Return the (X, Y) coordinate for the center point of the cell that contains the specified text.  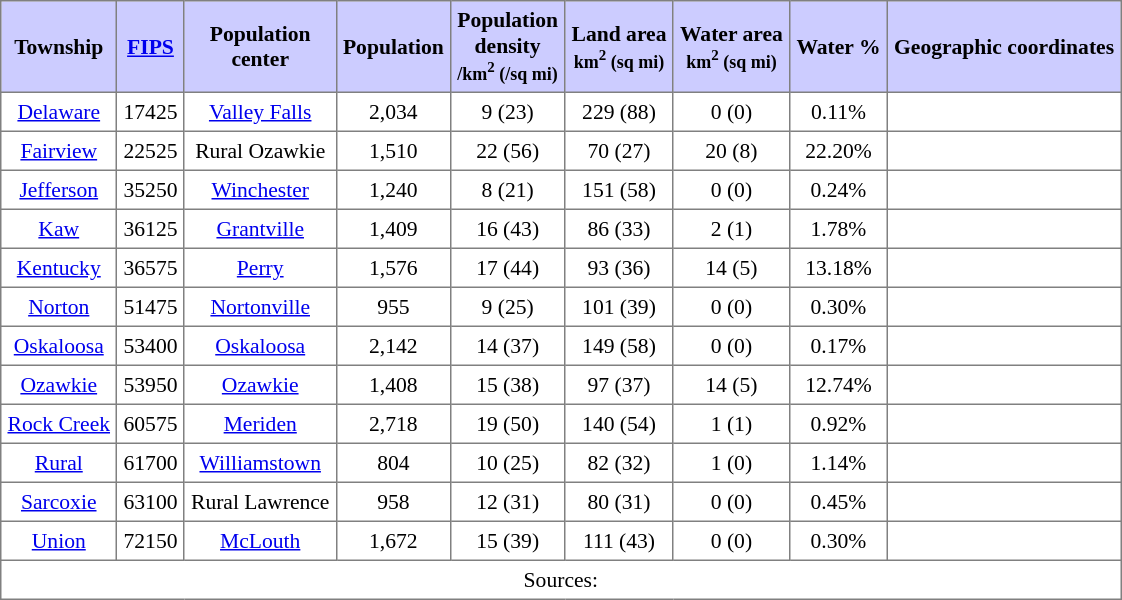
955 (393, 306)
9 (25) (507, 306)
Kaw (59, 228)
10 (25) (507, 462)
72150 (150, 540)
Water areakm2 (sq mi) (731, 47)
1,672 (393, 540)
61700 (150, 462)
0.92% (839, 424)
Rock Creek (59, 424)
2,142 (393, 346)
Fairview (59, 150)
McLouth (260, 540)
1,409 (393, 228)
2,034 (393, 112)
63100 (150, 502)
19 (50) (507, 424)
1 (1) (731, 424)
1 (0) (731, 462)
70 (27) (619, 150)
8 (21) (507, 190)
Township (59, 47)
86 (33) (619, 228)
35250 (150, 190)
12.74% (839, 384)
Rural (59, 462)
Valley Falls (260, 112)
804 (393, 462)
22 (56) (507, 150)
Williamstown (260, 462)
0.17% (839, 346)
Sarcoxie (59, 502)
12 (31) (507, 502)
Geographic coordinates (1004, 47)
13.18% (839, 268)
Kentucky (59, 268)
15 (39) (507, 540)
97 (37) (619, 384)
0.24% (839, 190)
17425 (150, 112)
101 (39) (619, 306)
Delaware (59, 112)
Meriden (260, 424)
36575 (150, 268)
Sources: (561, 580)
1,510 (393, 150)
Norton (59, 306)
2,718 (393, 424)
80 (31) (619, 502)
111 (43) (619, 540)
1.14% (839, 462)
2 (1) (731, 228)
Land areakm2 (sq mi) (619, 47)
Winchester (260, 190)
Jefferson (59, 190)
Rural Lawrence (260, 502)
151 (58) (619, 190)
53950 (150, 384)
17 (44) (507, 268)
Rural Ozawkie (260, 150)
0.45% (839, 502)
36125 (150, 228)
Water % (839, 47)
Union (59, 540)
1,408 (393, 384)
1,240 (393, 190)
22525 (150, 150)
149 (58) (619, 346)
14 (37) (507, 346)
Perry (260, 268)
Populationcenter (260, 47)
958 (393, 502)
15 (38) (507, 384)
Populationdensity/km2 (/sq mi) (507, 47)
20 (8) (731, 150)
FIPS (150, 47)
1,576 (393, 268)
1.78% (839, 228)
Nortonville (260, 306)
93 (36) (619, 268)
53400 (150, 346)
51475 (150, 306)
140 (54) (619, 424)
0.11% (839, 112)
60575 (150, 424)
16 (43) (507, 228)
Population (393, 47)
22.20% (839, 150)
229 (88) (619, 112)
9 (23) (507, 112)
Grantville (260, 228)
82 (32) (619, 462)
